Detect which cell encompasses the target text, then output its [X, Y] center coordinate. 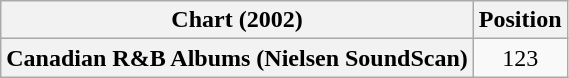
Chart (2002) [238, 20]
Position [520, 20]
Canadian R&B Albums (Nielsen SoundScan) [238, 58]
123 [520, 58]
